Locate the cell with the specified text and output its [x, y] center coordinate. 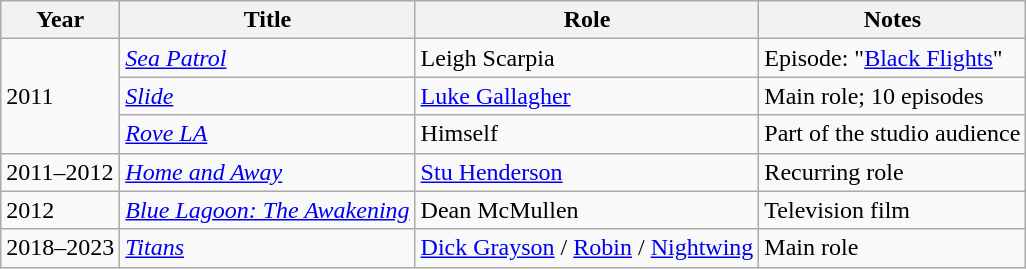
Dean McMullen [587, 210]
2018–2023 [60, 248]
Main role [892, 248]
Notes [892, 20]
Title [268, 20]
Television film [892, 210]
Recurring role [892, 172]
Slide [268, 96]
2012 [60, 210]
Episode: "Black Flights" [892, 58]
2011 [60, 96]
Dick Grayson / Robin / Nightwing [587, 248]
Luke Gallagher [587, 96]
Main role; 10 episodes [892, 96]
Rove LA [268, 134]
Part of the studio audience [892, 134]
Role [587, 20]
Blue Lagoon: The Awakening [268, 210]
Year [60, 20]
Leigh Scarpia [587, 58]
Stu Henderson [587, 172]
2011–2012 [60, 172]
Home and Away [268, 172]
Sea Patrol [268, 58]
Himself [587, 134]
Titans [268, 248]
